Identify which cell holds the provided text, then report its (X, Y) central coordinate. 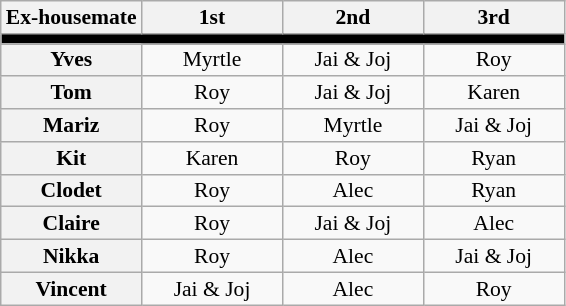
Vincent (72, 288)
Ex-housemate (72, 18)
3rd (494, 18)
2nd (352, 18)
Mariz (72, 126)
1st (212, 18)
Kit (72, 158)
Clodet (72, 190)
Nikka (72, 256)
Tom (72, 94)
Claire (72, 224)
Yves (72, 60)
